Search for the cell housing the specified text and yield its [X, Y] center coordinate. 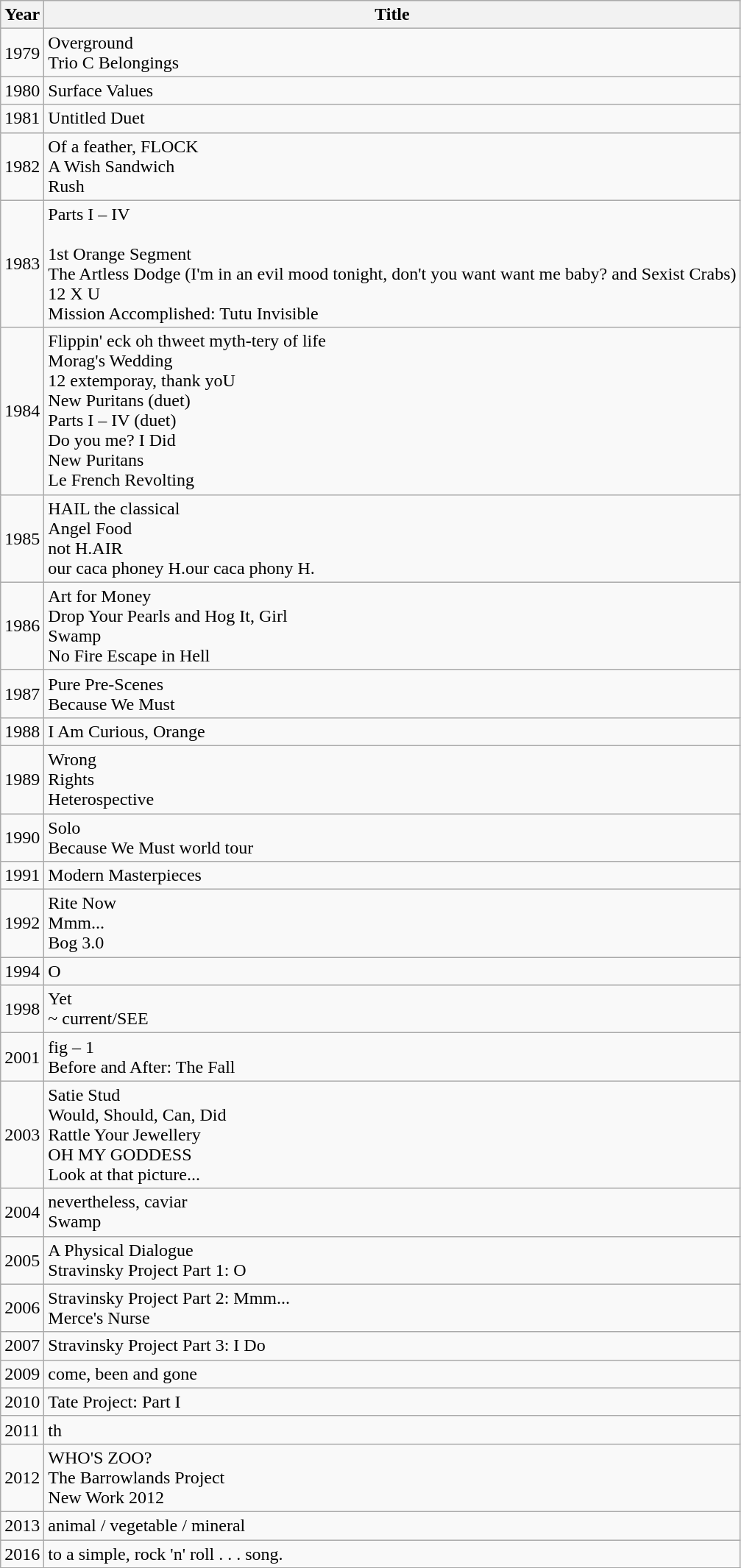
1991 [22, 876]
1979 [22, 53]
WrongRightsHeterospective [392, 779]
Surface Values [392, 91]
th [392, 1430]
Yet~ current/SEE [392, 1010]
1992 [22, 923]
Of a feather, FLOCKA Wish SandwichRush [392, 166]
to a simple, rock 'n' roll . . . song. [392, 1553]
Title [392, 15]
Art for MoneyDrop Your Pearls and Hog It, GirlSwampNo Fire Escape in Hell [392, 625]
1984 [22, 411]
Stravinsky Project Part 3: I Do [392, 1346]
Rite NowMmm...Bog 3.0 [392, 923]
2005 [22, 1260]
1988 [22, 731]
2004 [22, 1213]
come, been and gone [392, 1374]
2013 [22, 1525]
OvergroundTrio C Belongings [392, 53]
2001 [22, 1057]
2007 [22, 1346]
2010 [22, 1402]
1980 [22, 91]
1989 [22, 779]
1990 [22, 837]
A Physical DialogueStravinsky Project Part 1: O [392, 1260]
Stravinsky Project Part 2: Mmm...Merce's Nurse [392, 1308]
2009 [22, 1374]
Modern Masterpieces [392, 876]
2006 [22, 1308]
2003 [22, 1135]
Tate Project: Part I [392, 1402]
2011 [22, 1430]
1982 [22, 166]
Satie StudWould, Should, Can, DidRattle Your JewelleryOH MY GODDESSLook at that picture... [392, 1135]
Untitled Duet [392, 118]
1987 [22, 693]
1998 [22, 1010]
1983 [22, 263]
nevertheless, caviarSwamp [392, 1213]
HAIL the classicalAngel Foodnot H.AIRour caca phoney H.our caca phony H. [392, 539]
1994 [22, 971]
animal / vegetable / mineral [392, 1525]
Pure Pre-ScenesBecause We Must [392, 693]
1981 [22, 118]
1985 [22, 539]
fig – 1Before and After: The Fall [392, 1057]
I Am Curious, Orange [392, 731]
2012 [22, 1477]
Year [22, 15]
WHO'S ZOO?The Barrowlands ProjectNew Work 2012 [392, 1477]
1986 [22, 625]
O [392, 971]
SoloBecause We Must world tour [392, 837]
2016 [22, 1553]
